For the text-containing cell, return its midpoint in [X, Y] coordinate format. 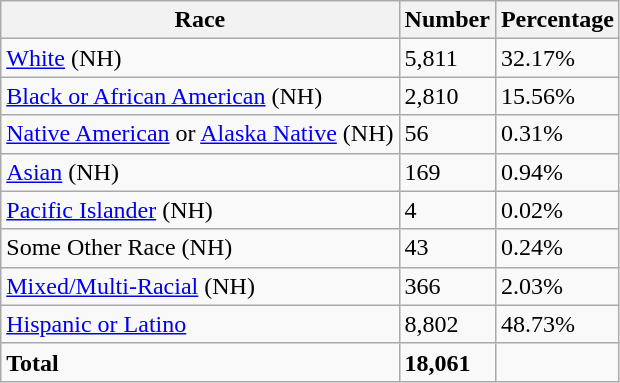
4 [447, 210]
Native American or Alaska Native (NH) [200, 134]
0.02% [557, 210]
366 [447, 286]
43 [447, 248]
Hispanic or Latino [200, 324]
Total [200, 362]
56 [447, 134]
8,802 [447, 324]
15.56% [557, 96]
32.17% [557, 58]
2.03% [557, 286]
169 [447, 172]
Race [200, 20]
Asian (NH) [200, 172]
Some Other Race (NH) [200, 248]
5,811 [447, 58]
48.73% [557, 324]
Percentage [557, 20]
Black or African American (NH) [200, 96]
Number [447, 20]
0.31% [557, 134]
18,061 [447, 362]
Pacific Islander (NH) [200, 210]
0.94% [557, 172]
2,810 [447, 96]
Mixed/Multi-Racial (NH) [200, 286]
White (NH) [200, 58]
0.24% [557, 248]
